From the cell containing the given text, extract its center point as [x, y] coordinate. 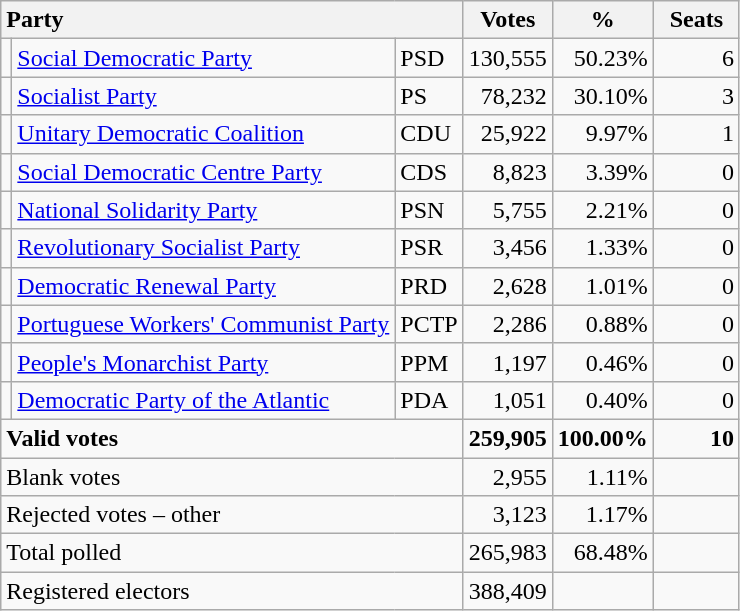
8,823 [508, 172]
0.40% [602, 400]
2,955 [508, 477]
3,456 [508, 248]
78,232 [508, 96]
6 [696, 58]
1,197 [508, 362]
3 [696, 96]
10 [696, 438]
5,755 [508, 210]
1.33% [602, 248]
1.17% [602, 515]
Social Democratic Party [204, 58]
Democratic Renewal Party [204, 286]
PRD [429, 286]
Seats [696, 20]
Total polled [232, 553]
100.00% [602, 438]
2,628 [508, 286]
PS [429, 96]
1 [696, 134]
130,555 [508, 58]
Valid votes [232, 438]
265,983 [508, 553]
2.21% [602, 210]
National Solidarity Party [204, 210]
3,123 [508, 515]
PCTP [429, 324]
People's Monarchist Party [204, 362]
Blank votes [232, 477]
30.10% [602, 96]
Unitary Democratic Coalition [204, 134]
259,905 [508, 438]
3.39% [602, 172]
PSN [429, 210]
1.01% [602, 286]
Democratic Party of the Atlantic [204, 400]
25,922 [508, 134]
Registered electors [232, 591]
2,286 [508, 324]
9.97% [602, 134]
0.46% [602, 362]
PPM [429, 362]
Portuguese Workers' Communist Party [204, 324]
CDS [429, 172]
Votes [508, 20]
% [602, 20]
1.11% [602, 477]
Rejected votes – other [232, 515]
PSD [429, 58]
CDU [429, 134]
50.23% [602, 58]
Social Democratic Centre Party [204, 172]
Socialist Party [204, 96]
PDA [429, 400]
PSR [429, 248]
1,051 [508, 400]
Revolutionary Socialist Party [204, 248]
Party [232, 20]
388,409 [508, 591]
68.48% [602, 553]
0.88% [602, 324]
